Output the [x, y] coordinate of the center of the cell containing the given text.  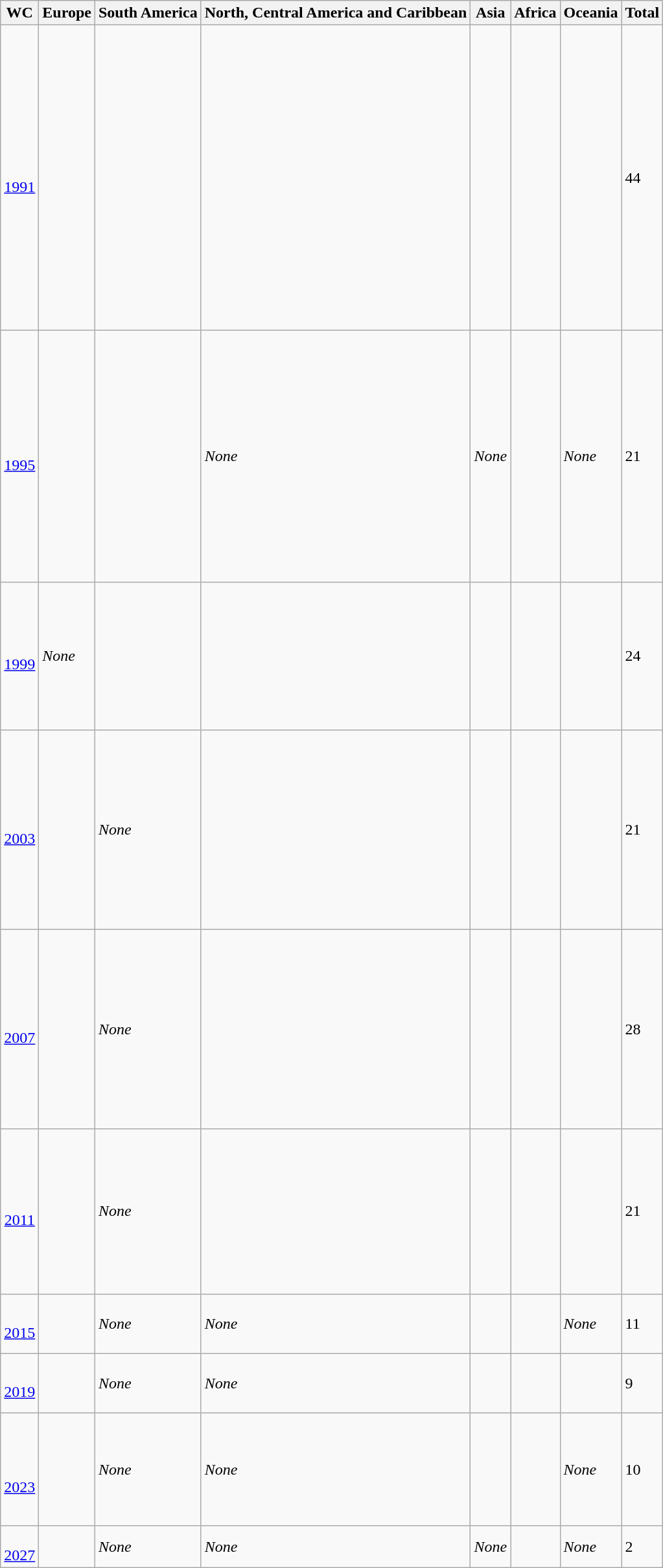
1995 [19, 457]
Total [642, 13]
2027 [19, 1546]
1991 [19, 178]
28 [642, 1029]
2007 [19, 1029]
South America [148, 13]
Europe [67, 13]
2003 [19, 829]
1999 [19, 656]
2 [642, 1546]
11 [642, 1324]
10 [642, 1469]
9 [642, 1383]
44 [642, 178]
Africa [535, 13]
North, Central America and Caribbean [336, 13]
Asia [491, 13]
WC [19, 13]
24 [642, 656]
2023 [19, 1469]
2019 [19, 1383]
2015 [19, 1324]
2011 [19, 1211]
Oceania [591, 13]
